Determine the (x, y) coordinate at the center of the cell enclosing the given text.  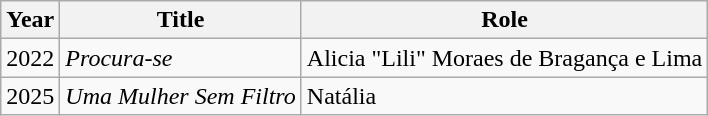
Natália (504, 96)
Title (180, 20)
Alicia "Lili" Moraes de Bragança e Lima (504, 58)
Procura-se (180, 58)
Year (30, 20)
Uma Mulher Sem Filtro (180, 96)
Role (504, 20)
2022 (30, 58)
2025 (30, 96)
